Output the (X, Y) coordinate of the center of the cell containing the given text.  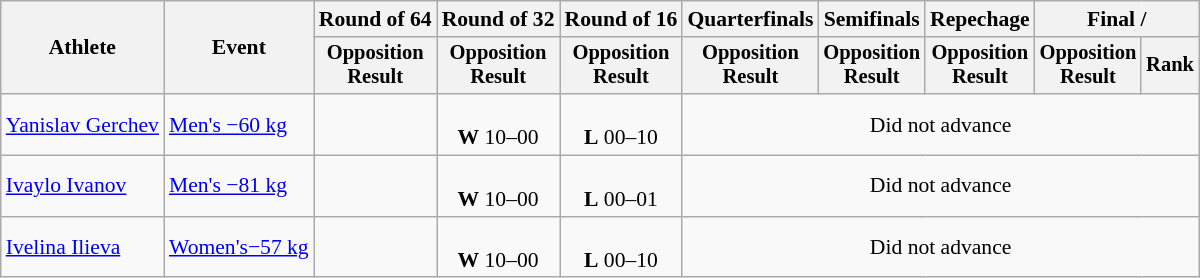
Final / (1117, 19)
Men's −60 kg (239, 124)
Repechage (980, 19)
Ivelina Ilieva (82, 248)
L 00–01 (622, 186)
Round of 32 (498, 19)
Quarterfinals (750, 19)
Women's−57 kg (239, 248)
Semifinals (872, 19)
Ivaylo Ivanov (82, 186)
Event (239, 48)
Athlete (82, 48)
Rank (1170, 66)
Yanislav Gerchev (82, 124)
Men's −81 kg (239, 186)
Round of 64 (376, 19)
Round of 16 (622, 19)
